From the cell containing the given text, extract its center point as (x, y) coordinate. 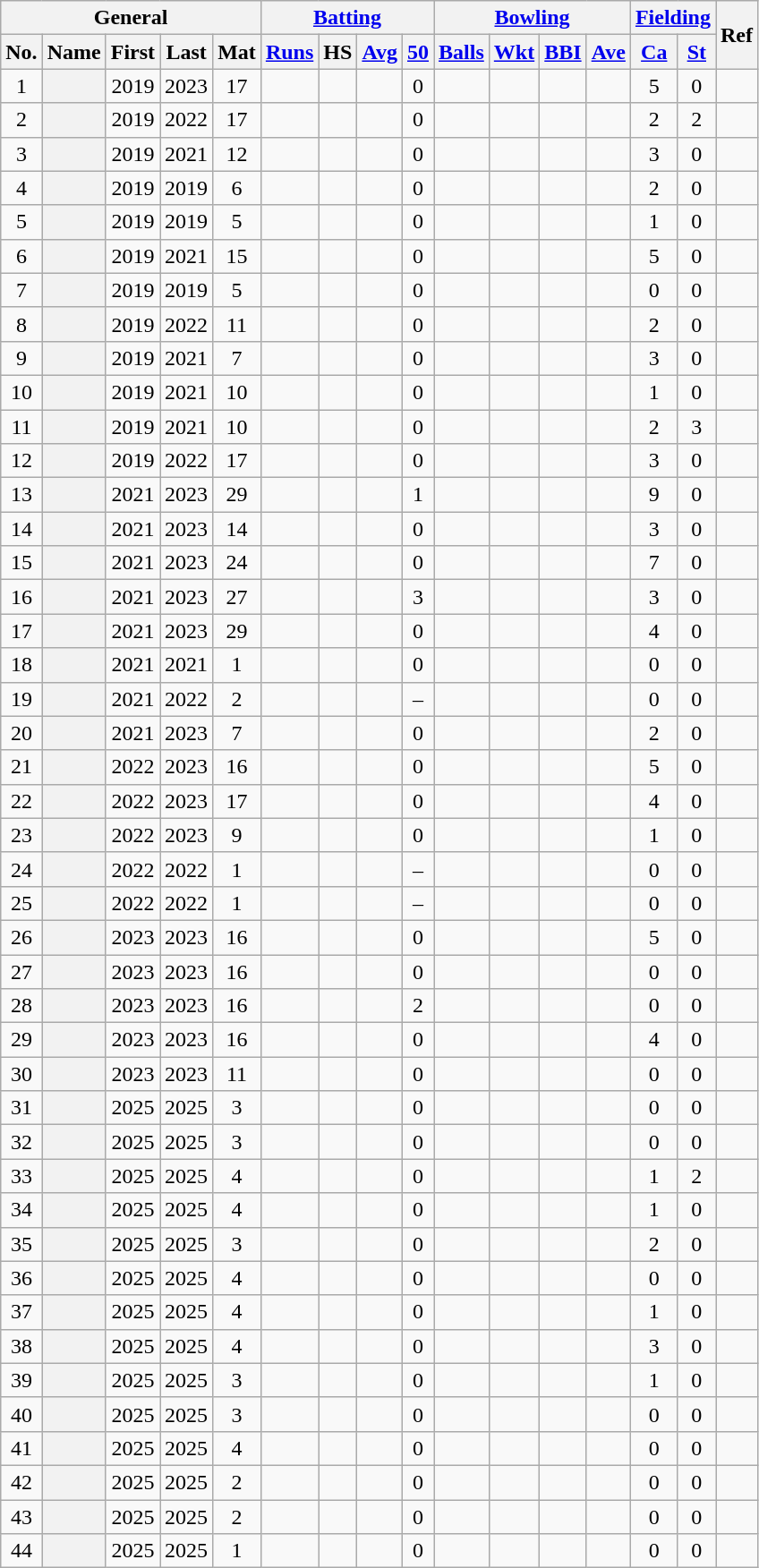
BBI (563, 52)
41 (21, 1448)
26 (21, 937)
First (132, 52)
39 (21, 1380)
37 (21, 1312)
Batting (347, 18)
22 (21, 801)
No. (21, 52)
Ave (609, 52)
40 (21, 1414)
42 (21, 1482)
18 (21, 665)
Runs (289, 52)
Balls (462, 52)
21 (21, 767)
33 (21, 1176)
Bowling (533, 18)
25 (21, 903)
28 (21, 1006)
Avg (379, 52)
Fielding (673, 18)
Ref (738, 35)
38 (21, 1346)
Last (186, 52)
General (131, 18)
19 (21, 699)
36 (21, 1278)
50 (417, 52)
13 (21, 495)
Wkt (514, 52)
20 (21, 733)
HS (338, 52)
43 (21, 1517)
35 (21, 1244)
St (696, 52)
8 (21, 324)
44 (21, 1551)
Mat (237, 52)
23 (21, 835)
Name (73, 52)
Ca (653, 52)
34 (21, 1210)
31 (21, 1108)
30 (21, 1074)
32 (21, 1142)
